Locate the cell with the specified text and output its (x, y) center coordinate. 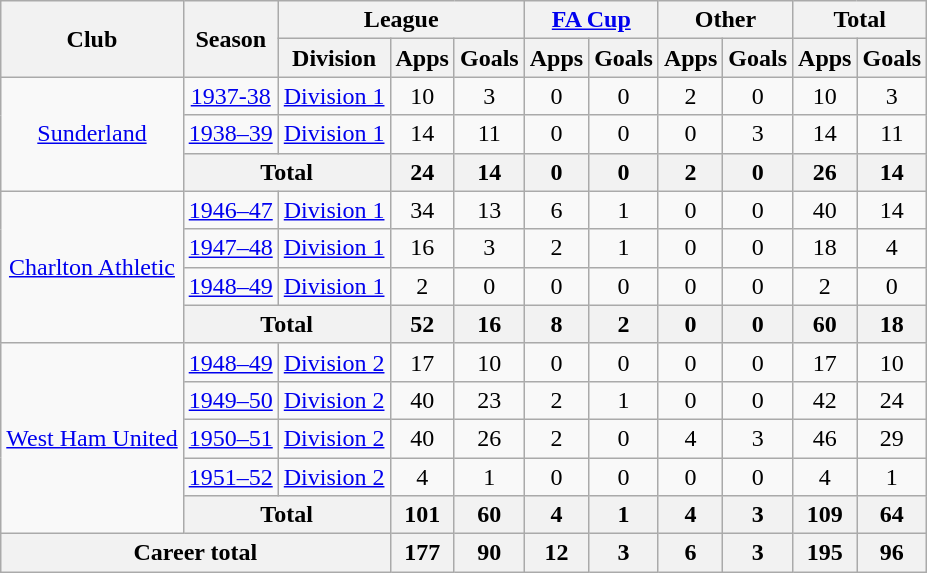
34 (422, 210)
1949–50 (230, 400)
Sunderland (92, 134)
177 (422, 553)
96 (892, 553)
109 (825, 515)
Career total (196, 553)
42 (825, 400)
64 (892, 515)
90 (489, 553)
12 (556, 553)
1947–48 (230, 248)
23 (489, 400)
29 (892, 438)
52 (422, 324)
Club (92, 39)
Division (334, 58)
195 (825, 553)
1937-38 (230, 96)
1950–51 (230, 438)
Season (230, 39)
West Ham United (92, 438)
46 (825, 438)
1938–39 (230, 134)
1951–52 (230, 477)
101 (422, 515)
Other (725, 20)
1946–47 (230, 210)
League (401, 20)
8 (556, 324)
Charlton Athletic (92, 267)
FA Cup (591, 20)
13 (489, 210)
